Return the (X, Y) coordinate for the center point of the cell that contains the specified text.  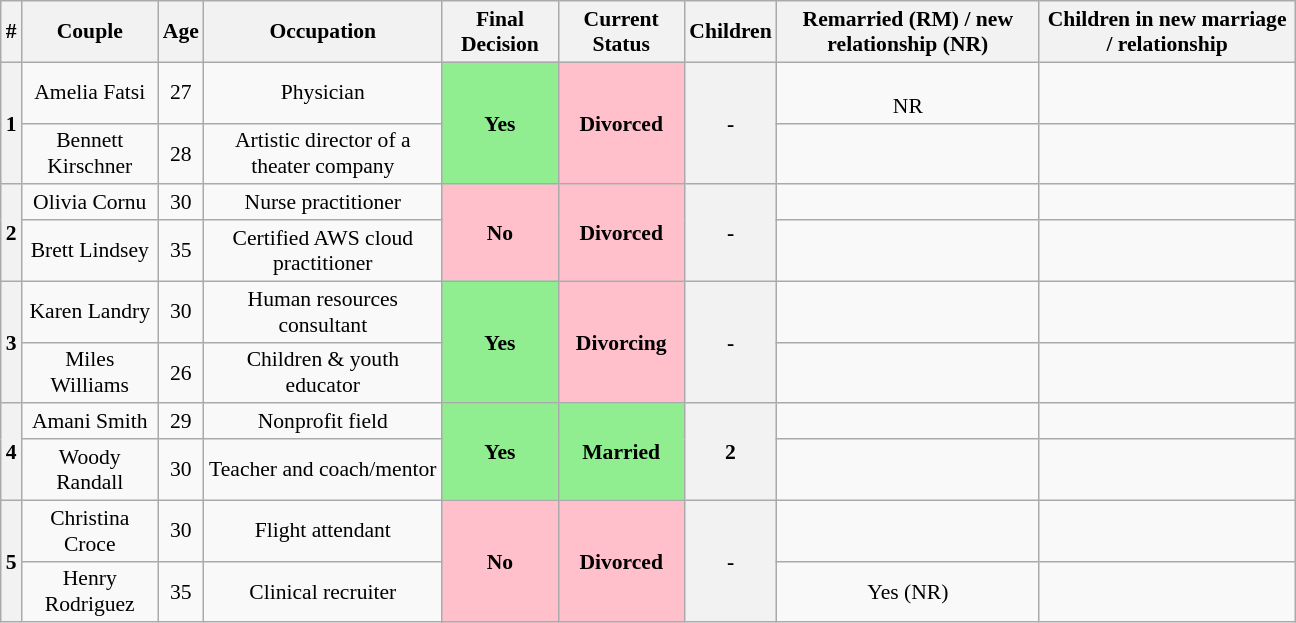
Karen Landry (90, 312)
28 (181, 154)
Occupation (323, 32)
27 (181, 92)
29 (181, 422)
Married (621, 452)
# (12, 32)
Henry Rodriguez (90, 592)
Remarried (RM) / new relationship (NR) (908, 32)
Nonprofit field (323, 422)
Age (181, 32)
NR (908, 92)
4 (12, 452)
Flight attendant (323, 530)
Final Decision (500, 32)
Children & youth educator (323, 372)
Miles Williams (90, 372)
Teacher and coach/mentor (323, 470)
Nurse practitioner (323, 203)
Olivia Cornu (90, 203)
Children in new marriage / relationship (1167, 32)
Couple (90, 32)
Divorcing (621, 342)
Christina Croce (90, 530)
Human resources consultant (323, 312)
3 (12, 342)
Artistic director of a theater company (323, 154)
Amelia Fatsi (90, 92)
Bennett Kirschner (90, 154)
Children (730, 32)
Current Status (621, 32)
Yes (NR) (908, 592)
Physician (323, 92)
26 (181, 372)
Woody Randall (90, 470)
Amani Smith (90, 422)
Certified AWS cloud practitioner (323, 250)
Clinical recruiter (323, 592)
5 (12, 561)
1 (12, 123)
Brett Lindsey (90, 250)
